From the cell containing the given text, extract its center point as [x, y] coordinate. 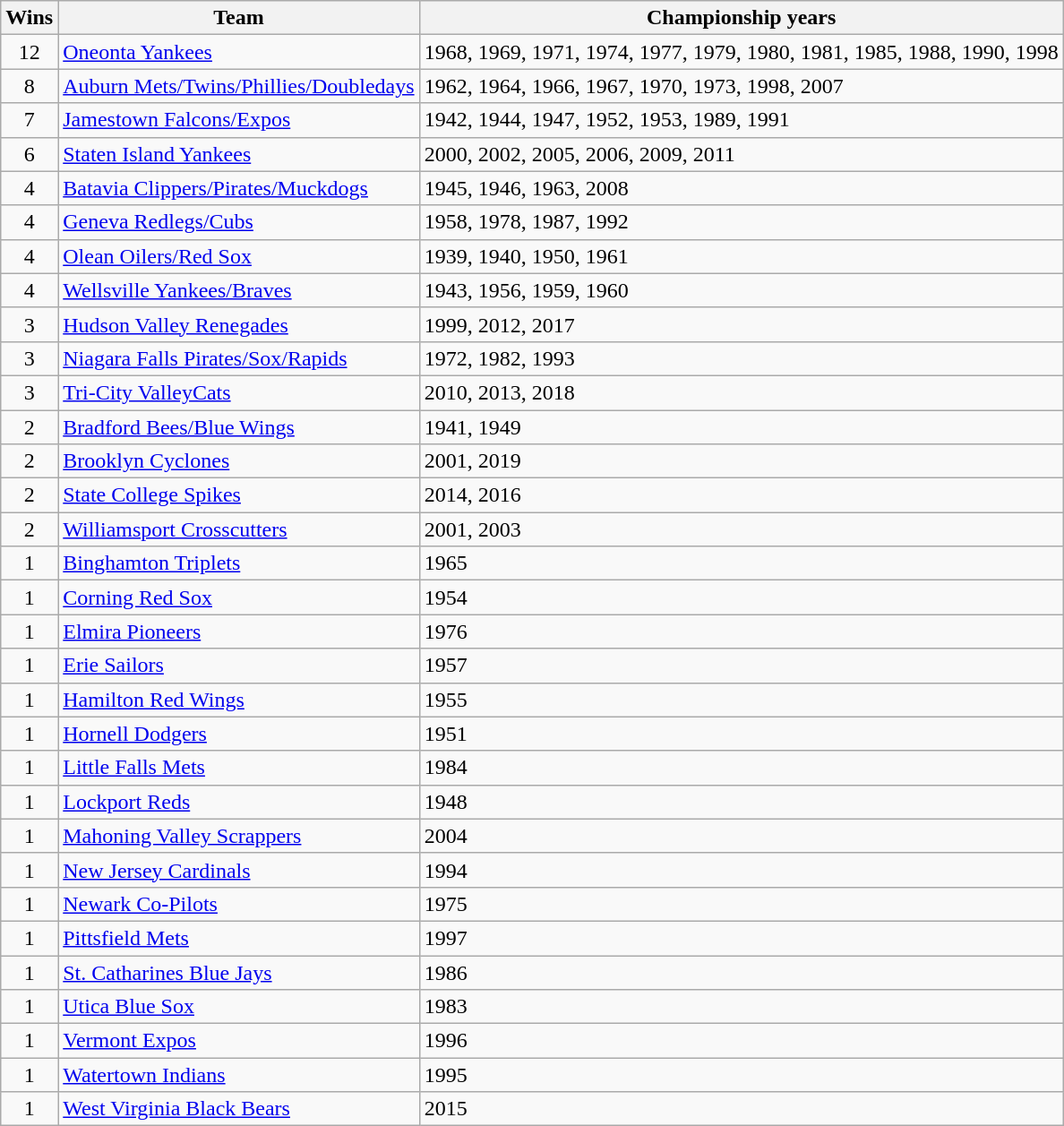
Williamsport Crosscutters [238, 529]
Vermont Expos [238, 1041]
2004 [742, 836]
1965 [742, 563]
New Jersey Cardinals [238, 870]
1955 [742, 700]
Lockport Reds [238, 802]
12 [30, 52]
1975 [742, 904]
Watertown Indians [238, 1075]
Team [238, 18]
Mahoning Valley Scrappers [238, 836]
St. Catharines Blue Jays [238, 972]
7 [30, 120]
1968, 1969, 1971, 1974, 1977, 1979, 1980, 1981, 1985, 1988, 1990, 1998 [742, 52]
Wins [30, 18]
Wellsville Yankees/Braves [238, 290]
1984 [742, 768]
1948 [742, 802]
1958, 1978, 1987, 1992 [742, 222]
6 [30, 154]
8 [30, 86]
Corning Red Sox [238, 597]
1994 [742, 870]
Pittsfield Mets [238, 938]
1957 [742, 666]
Brooklyn Cyclones [238, 461]
Niagara Falls Pirates/Sox/Rapids [238, 358]
1972, 1982, 1993 [742, 358]
Jamestown Falcons/Expos [238, 120]
Elmira Pioneers [238, 632]
2010, 2013, 2018 [742, 392]
Newark Co-Pilots [238, 904]
Batavia Clippers/Pirates/Muckdogs [238, 188]
1954 [742, 597]
Tri-City ValleyCats [238, 392]
2015 [742, 1109]
1943, 1956, 1959, 1960 [742, 290]
1986 [742, 972]
Championship years [742, 18]
1962, 1964, 1966, 1967, 1970, 1973, 1998, 2007 [742, 86]
1951 [742, 734]
Olean Oilers/Red Sox [238, 256]
Geneva Redlegs/Cubs [238, 222]
Erie Sailors [238, 666]
1939, 1940, 1950, 1961 [742, 256]
Little Falls Mets [238, 768]
Hamilton Red Wings [238, 700]
1941, 1949 [742, 427]
Hudson Valley Renegades [238, 324]
1996 [742, 1041]
Bradford Bees/Blue Wings [238, 427]
West Virginia Black Bears [238, 1109]
1976 [742, 632]
1942, 1944, 1947, 1952, 1953, 1989, 1991 [742, 120]
Utica Blue Sox [238, 1007]
Hornell Dodgers [238, 734]
Oneonta Yankees [238, 52]
Binghamton Triplets [238, 563]
1983 [742, 1007]
2014, 2016 [742, 495]
Auburn Mets/Twins/Phillies/Doubledays [238, 86]
1995 [742, 1075]
1999, 2012, 2017 [742, 324]
2001, 2003 [742, 529]
1945, 1946, 1963, 2008 [742, 188]
Staten Island Yankees [238, 154]
1997 [742, 938]
State College Spikes [238, 495]
2001, 2019 [742, 461]
2000, 2002, 2005, 2006, 2009, 2011 [742, 154]
